For the text-containing cell, return its midpoint in (x, y) coordinate format. 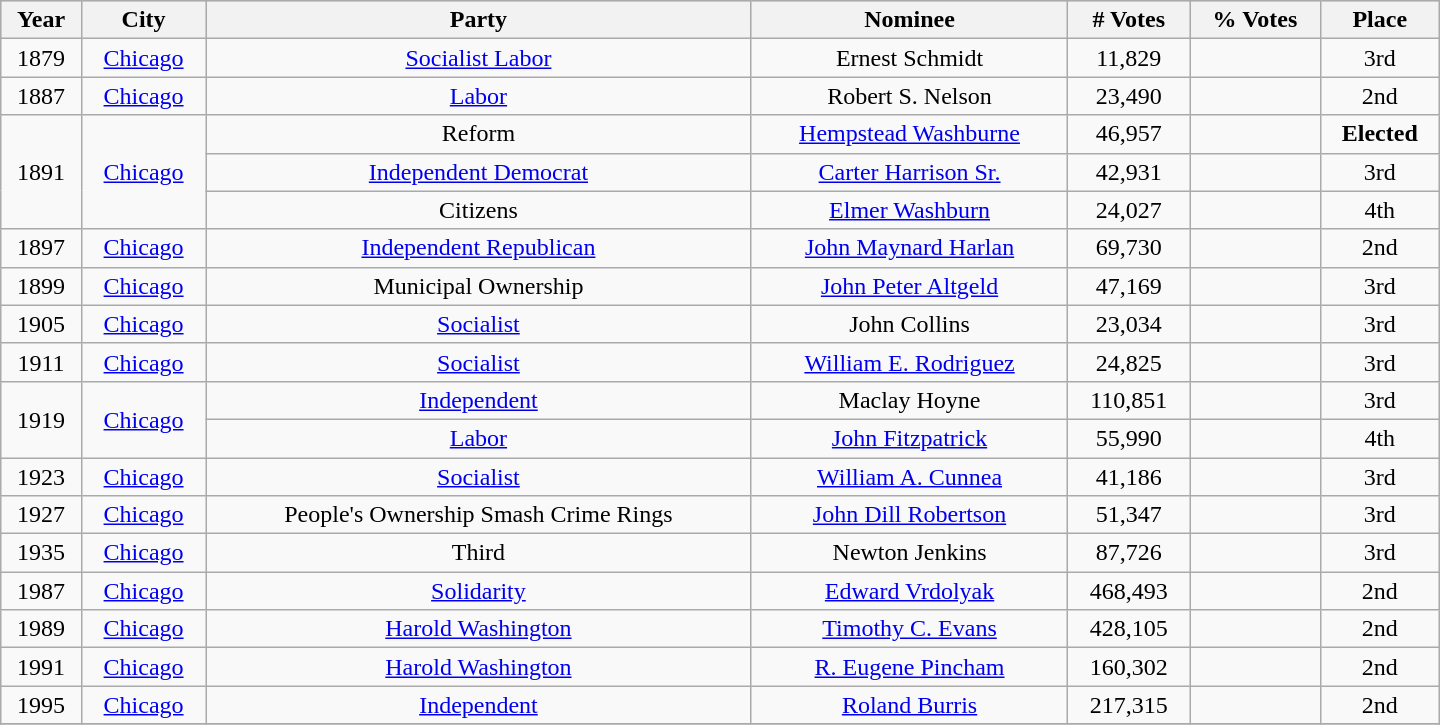
1897 (42, 248)
217,315 (1129, 705)
Elmer Washburn (910, 210)
55,990 (1129, 438)
% Votes (1256, 20)
51,347 (1129, 515)
1987 (42, 591)
John Maynard Harlan (910, 248)
Elected (1380, 134)
42,931 (1129, 172)
1989 (42, 629)
Reform (478, 134)
Timothy C. Evans (910, 629)
47,169 (1129, 286)
Party (478, 20)
William A. Cunnea (910, 477)
R. Eugene Pincham (910, 667)
41,186 (1129, 477)
11,829 (1129, 58)
1905 (42, 324)
1887 (42, 96)
Hempstead Washburne (910, 134)
Robert S. Nelson (910, 96)
1935 (42, 553)
87,726 (1129, 553)
468,493 (1129, 591)
428,105 (1129, 629)
Newton Jenkins (910, 553)
# Votes (1129, 20)
Ernest Schmidt (910, 58)
Citizens (478, 210)
24,825 (1129, 362)
160,302 (1129, 667)
1919 (42, 419)
Maclay Hoyne (910, 400)
1891 (42, 172)
Socialist Labor (478, 58)
110,851 (1129, 400)
People's Ownership Smash Crime Rings (478, 515)
Year (42, 20)
City (143, 20)
Independent Democrat (478, 172)
Municipal Ownership (478, 286)
69,730 (1129, 248)
Independent Republican (478, 248)
24,027 (1129, 210)
Edward Vrdolyak (910, 591)
Nominee (910, 20)
1927 (42, 515)
1923 (42, 477)
46,957 (1129, 134)
1911 (42, 362)
23,490 (1129, 96)
23,034 (1129, 324)
1991 (42, 667)
John Dill Robertson (910, 515)
Roland Burris (910, 705)
Place (1380, 20)
John Peter Altgeld (910, 286)
1879 (42, 58)
Third (478, 553)
John Fitzpatrick (910, 438)
Carter Harrison Sr. (910, 172)
William E. Rodriguez (910, 362)
John Collins (910, 324)
1899 (42, 286)
1995 (42, 705)
Solidarity (478, 591)
